Detect which cell encompasses the target text, then output its [x, y] center coordinate. 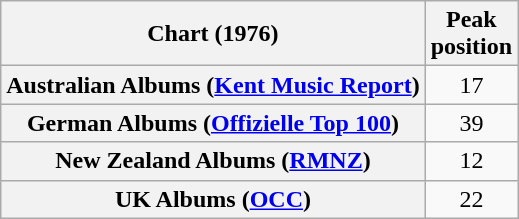
17 [471, 85]
Peak position [471, 34]
UK Albums (OCC) [213, 199]
12 [471, 161]
22 [471, 199]
39 [471, 123]
German Albums (Offizielle Top 100) [213, 123]
New Zealand Albums (RMNZ) [213, 161]
Chart (1976) [213, 34]
Australian Albums (Kent Music Report) [213, 85]
